Detect which cell encompasses the target text, then output its (x, y) center coordinate. 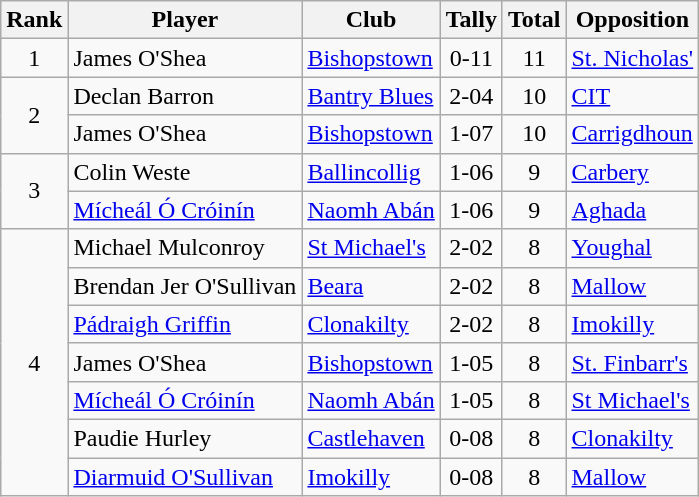
Carrigdhoun (632, 134)
Diarmuid O'Sullivan (185, 477)
St. Finbarr's (632, 362)
0-11 (471, 58)
Total (534, 20)
Beara (371, 286)
Colin Weste (185, 172)
Castlehaven (371, 438)
St. Nicholas' (632, 58)
1-07 (471, 134)
Youghal (632, 248)
Brendan Jer O'Sullivan (185, 286)
Bantry Blues (371, 96)
Tally (471, 20)
Pádraigh Griffin (185, 324)
Declan Barron (185, 96)
Aghada (632, 210)
Carbery (632, 172)
2 (34, 115)
Paudie Hurley (185, 438)
Club (371, 20)
Michael Mulconroy (185, 248)
11 (534, 58)
Opposition (632, 20)
CIT (632, 96)
4 (34, 362)
Player (185, 20)
Ballincollig (371, 172)
3 (34, 191)
2-04 (471, 96)
Rank (34, 20)
1 (34, 58)
